Return [x, y] of the center of cell containing provided text 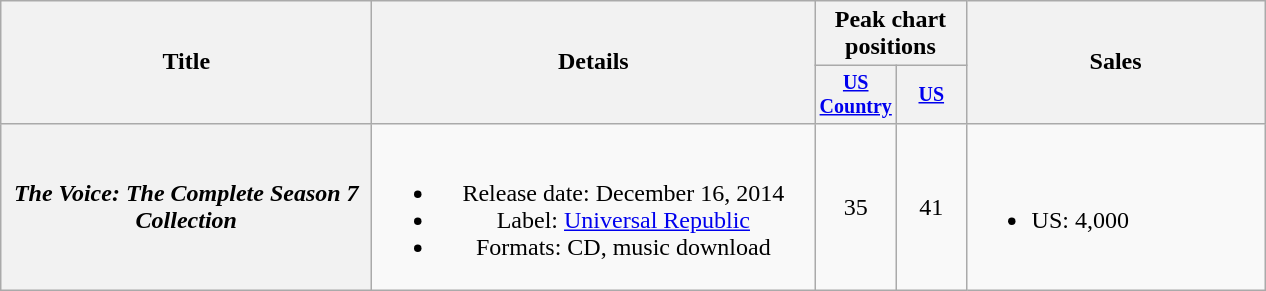
Details [594, 62]
The Voice: The Complete Season 7 Collection [186, 206]
Release date: December 16, 2014Label: Universal RepublicFormats: CD, music download [594, 206]
41 [932, 206]
US [932, 94]
35 [856, 206]
Title [186, 62]
Sales [1116, 62]
US: 4,000 [1116, 206]
US Country [856, 94]
Peak chart positions [890, 34]
